Scan for the cell matching the given text and deliver its (x, y) coordinate at center. 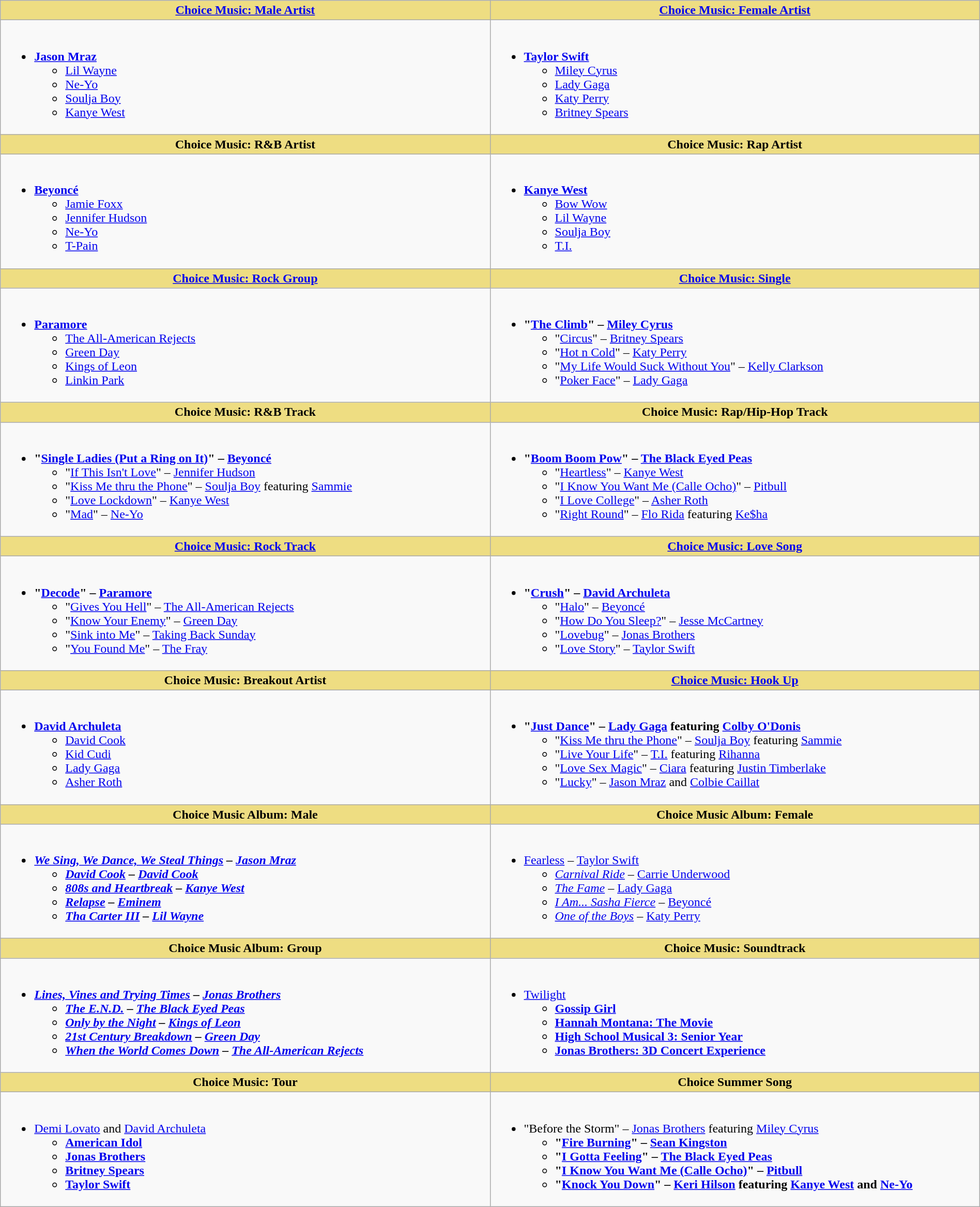
"Crush" – David Archuleta"Halo" – Beyoncé"How Do You Sleep?" – Jesse McCartney"Lovebug" – Jonas Brothers"Love Story" – Taylor Swift (735, 613)
Fearless – Taylor SwiftCarnival Ride – Carrie UnderwoodThe Fame – Lady GagaI Am... Sasha Fierce – BeyoncéOne of the Boys – Katy Perry (735, 881)
ParamoreThe All-American RejectsGreen DayKings of LeonLinkin Park (245, 345)
TwilightGossip GirlHannah Montana: The MovieHigh School Musical 3: Senior YearJonas Brothers: 3D Concert Experience (735, 1016)
Choice Music: Rap Artist (735, 144)
Choice Summer Song (735, 1082)
Choice Music: Tour (245, 1082)
Choice Music: Hook Up (735, 680)
BeyoncéJamie FoxxJennifer HudsonNe-YoT-Pain (245, 211)
Choice Music: Breakout Artist (245, 680)
Choice Music Album: Group (245, 948)
Jason MrazLil WayneNe-YoSoulja BoyKanye West (245, 78)
David ArchuletaDavid CookKid CudiLady GagaAsher Roth (245, 747)
Demi Lovato and David ArchuletaAmerican IdolJonas BrothersBritney SpearsTaylor Swift (245, 1149)
We Sing, We Dance, We Steal Things – Jason MrazDavid Cook – David Cook808s and Heartbreak – Kanye WestRelapse – EminemTha Carter III – Lil Wayne (245, 881)
Choice Music: Female Artist (735, 10)
Choice Music: R&B Track (245, 412)
Choice Music: Rock Track (245, 546)
Choice Music: Rap/Hip-Hop Track (735, 412)
Taylor SwiftMiley CyrusLady GagaKaty PerryBritney Spears (735, 78)
Kanye WestBow WowLil WayneSoulja BoyT.I. (735, 211)
Choice Music Album: Male (245, 814)
Choice Music: Male Artist (245, 10)
Choice Music: Single (735, 278)
"The Climb" – Miley Cyrus"Circus" – Britney Spears"Hot n Cold" – Katy Perry"My Life Would Suck Without You" – Kelly Clarkson"Poker Face" – Lady Gaga (735, 345)
Choice Music: Rock Group (245, 278)
Choice Music: Love Song (735, 546)
Choice Music: R&B Artist (245, 144)
Choice Music Album: Female (735, 814)
Choice Music: Soundtrack (735, 948)
